Pinpoint the cell where the given text exists, returning its [X, Y] midpoint coordinate. 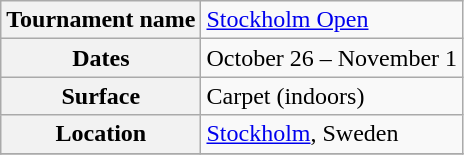
Stockholm Open [332, 20]
Dates [101, 58]
Carpet (indoors) [332, 96]
Stockholm, Sweden [332, 134]
Location [101, 134]
October 26 – November 1 [332, 58]
Tournament name [101, 20]
Surface [101, 96]
